Locate the cell with the specified text and output its (x, y) center coordinate. 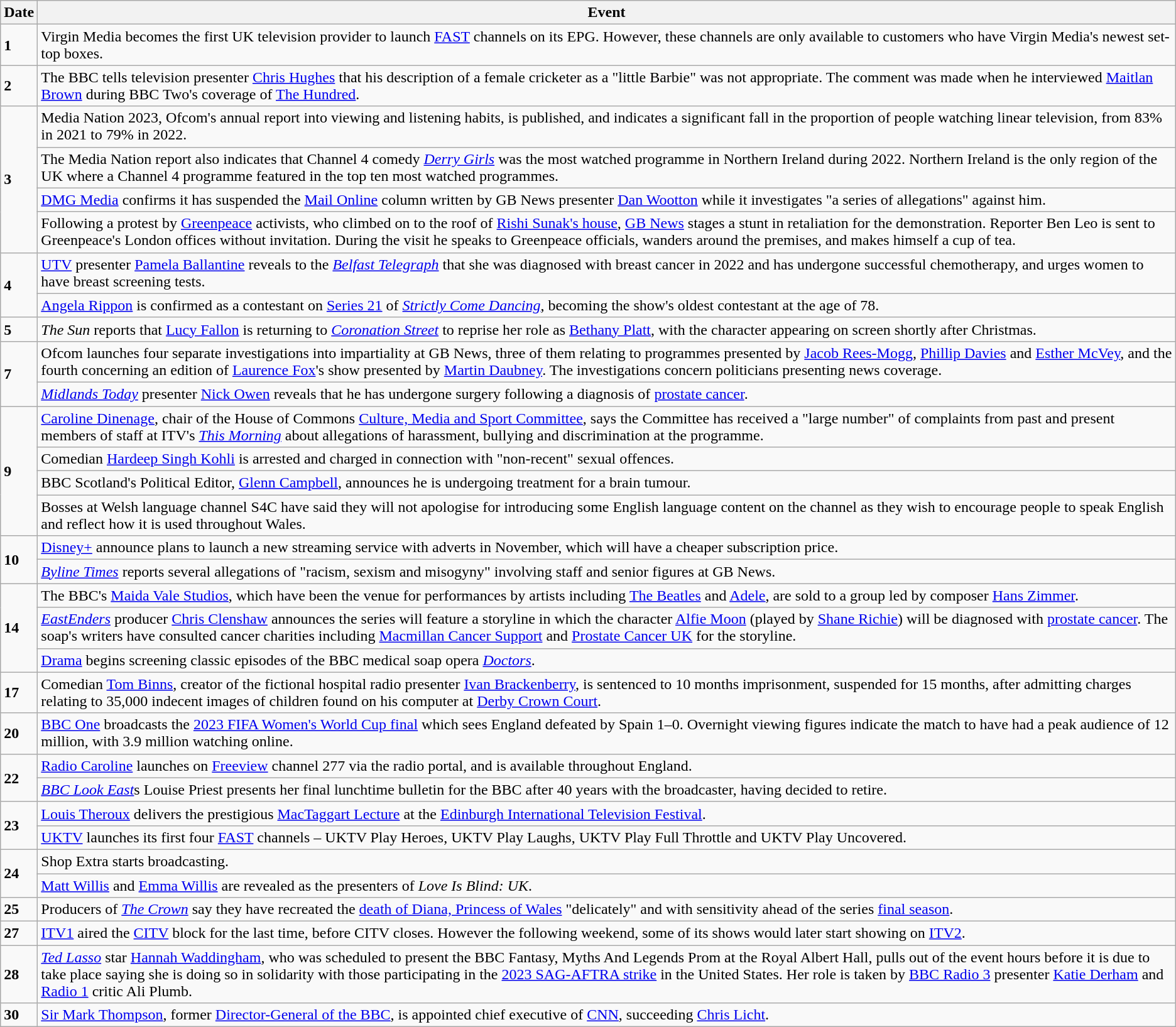
1 (19, 45)
Event (607, 13)
28 (19, 974)
10 (19, 560)
4 (19, 285)
BBC Look Easts Louise Priest presents her final lunchtime bulletin for the BBC after 40 years with the broadcaster, having decided to retire. (607, 790)
23 (19, 825)
Matt Willis and Emma Willis are revealed as the presenters of Love Is Blind: UK. (607, 885)
20 (19, 734)
Midlands Today presenter Nick Owen reveals that he has undergone surgery following a diagnosis of prostate cancer. (607, 394)
Shop Extra starts broadcasting. (607, 861)
Louis Theroux delivers the prestigious MacTaggart Lecture at the Edinburgh International Television Festival. (607, 813)
Drama begins screening classic episodes of the BBC medical soap opera Doctors. (607, 660)
14 (19, 628)
Sir Mark Thompson, former Director-General of the BBC, is appointed chief executive of CNN, succeeding Chris Licht. (607, 1015)
UKTV launches its first four FAST channels – UKTV Play Heroes, UKTV Play Laughs, UKTV Play Full Throttle and UKTV Play Uncovered. (607, 837)
7 (19, 373)
BBC Scotland's Political Editor, Glenn Campbell, announces he is undergoing treatment for a brain tumour. (607, 483)
22 (19, 778)
Disney+ announce plans to launch a new streaming service with adverts in November, which will have a cheaper subscription price. (607, 548)
Comedian Hardeep Singh Kohli is arrested and charged in connection with "non-recent" sexual offences. (607, 459)
17 (19, 692)
24 (19, 873)
Byline Times reports several allegations of "racism, sexism and misogyny" involving staff and senior figures at GB News. (607, 572)
Radio Caroline launches on Freeview channel 277 via the radio portal, and is available throughout England. (607, 766)
Date (19, 13)
ITV1 aired the CITV block for the last time, before CITV closes. However the following weekend, some of its shows would later start showing on ITV2. (607, 933)
25 (19, 910)
Angela Rippon is confirmed as a contestant on Series 21 of Strictly Come Dancing, becoming the show's oldest contestant at the age of 78. (607, 305)
5 (19, 329)
30 (19, 1015)
27 (19, 933)
3 (19, 180)
2 (19, 85)
9 (19, 470)
